Scan for the cell matching the given text and deliver its [X, Y] coordinate at center. 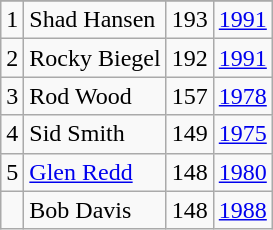
5 [12, 172]
1988 [242, 210]
157 [190, 96]
2 [12, 58]
Shad Hansen [95, 20]
1 [12, 20]
193 [190, 20]
192 [190, 58]
Rocky Biegel [95, 58]
1978 [242, 96]
1975 [242, 134]
Rod Wood [95, 96]
3 [12, 96]
Sid Smith [95, 134]
Glen Redd [95, 172]
Bob Davis [95, 210]
149 [190, 134]
1980 [242, 172]
4 [12, 134]
